From the cell containing the given text, extract its center point as (X, Y) coordinate. 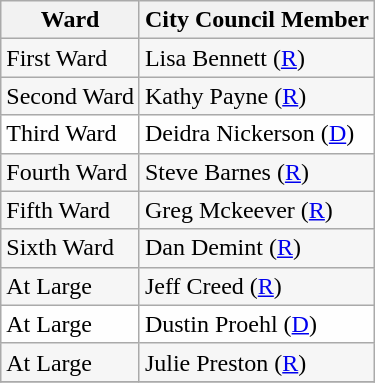
Third Ward (70, 134)
Jeff Creed (R) (256, 286)
Fourth Ward (70, 172)
Kathy Payne (R) (256, 96)
First Ward (70, 58)
City Council Member (256, 20)
Second Ward (70, 96)
Deidra Nickerson (D) (256, 134)
Steve Barnes (R) (256, 172)
Fifth Ward (70, 210)
Dan Demint (R) (256, 248)
Julie Preston (R) (256, 362)
Greg Mckeever (R) (256, 210)
Dustin Proehl (D) (256, 324)
Lisa Bennett (R) (256, 58)
Ward (70, 20)
Sixth Ward (70, 248)
